Find where the given text appears and provide that cell's center as [x, y] coordinate. 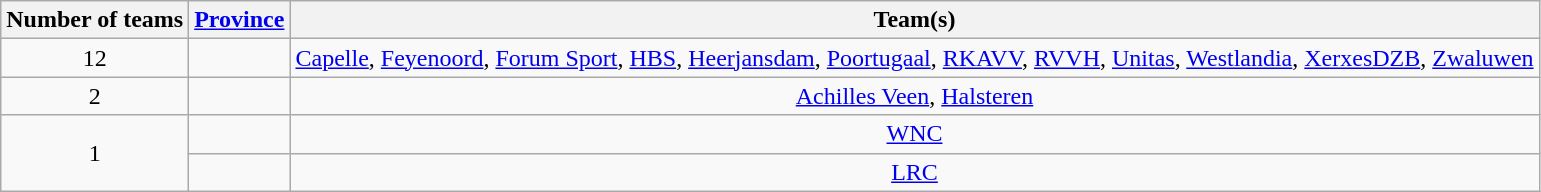
12 [95, 58]
Province [240, 20]
Team(s) [914, 20]
2 [95, 96]
1 [95, 153]
Achilles Veen, Halsteren [914, 96]
Capelle, Feyenoord, Forum Sport, HBS, Heerjansdam, Poortugaal, RKAVV, RVVH, Unitas, Westlandia, XerxesDZB, Zwaluwen [914, 58]
WNC [914, 134]
Number of teams [95, 20]
LRC [914, 172]
